Extract the (X, Y) coordinate from the center of the cell holding the provided text.  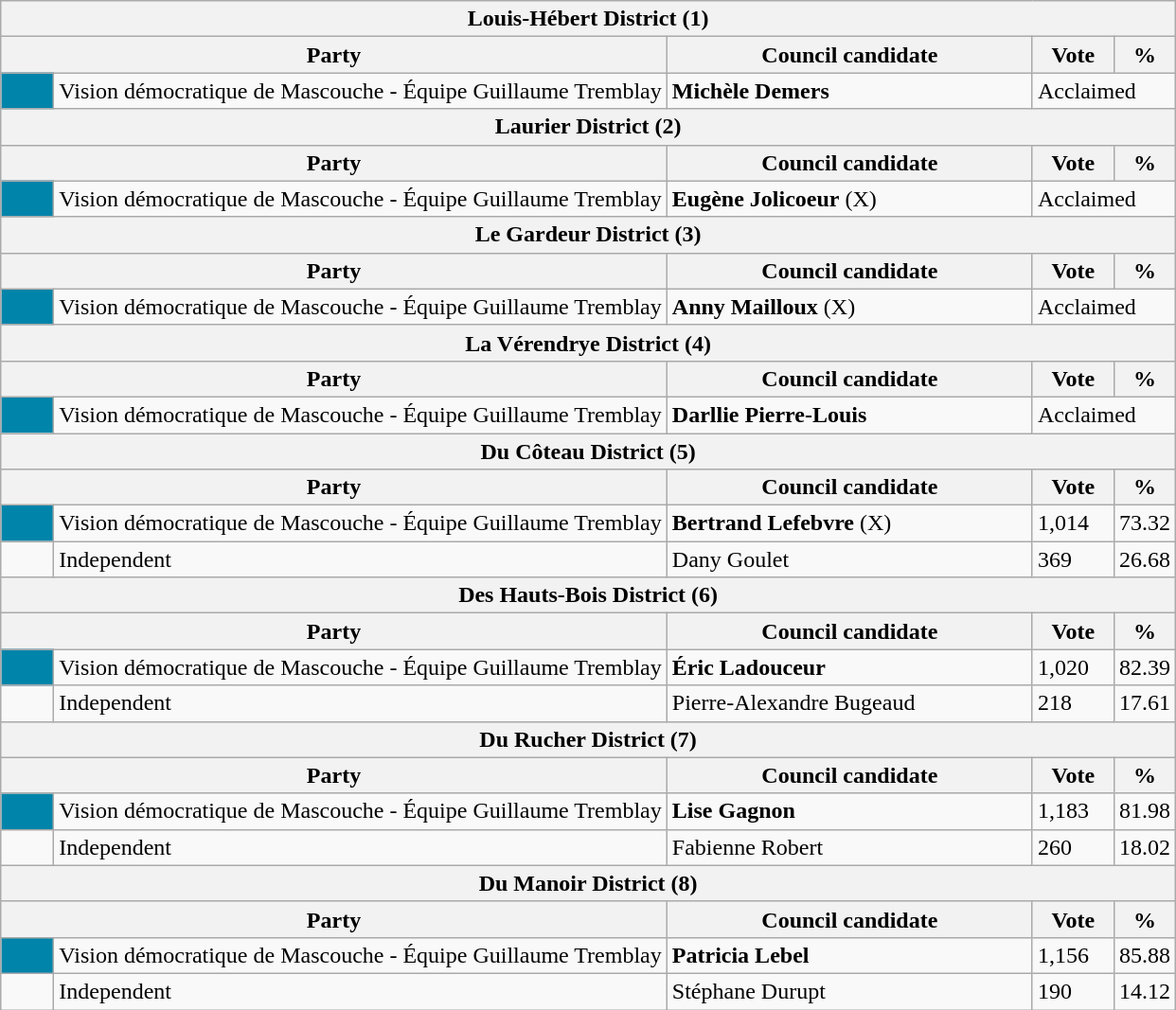
Dany Goulet (849, 559)
81.98 (1144, 811)
Éric Ladouceur (849, 667)
Michèle Demers (849, 91)
Darllie Pierre-Louis (849, 415)
Le Gardeur District (3) (589, 235)
369 (1073, 559)
218 (1073, 703)
Laurier District (2) (589, 127)
85.88 (1144, 955)
73.32 (1144, 523)
1,020 (1073, 667)
82.39 (1144, 667)
Des Hauts-Bois District (6) (589, 595)
14.12 (1144, 991)
1,014 (1073, 523)
18.02 (1144, 847)
Bertrand Lefebvre (X) (849, 523)
Lise Gagnon (849, 811)
190 (1073, 991)
Patricia Lebel (849, 955)
1,156 (1073, 955)
Eugène Jolicoeur (X) (849, 199)
26.68 (1144, 559)
17.61 (1144, 703)
Louis-Hébert District (1) (589, 19)
Du Rucher District (7) (589, 739)
Anny Mailloux (X) (849, 307)
1,183 (1073, 811)
260 (1073, 847)
Stéphane Durupt (849, 991)
La Vérendrye District (4) (589, 343)
Du Manoir District (8) (589, 883)
Du Côteau District (5) (589, 452)
Pierre-Alexandre Bugeaud (849, 703)
Fabienne Robert (849, 847)
